Capture the cell that displays the provided text and extract its [x, y] central coordinate. 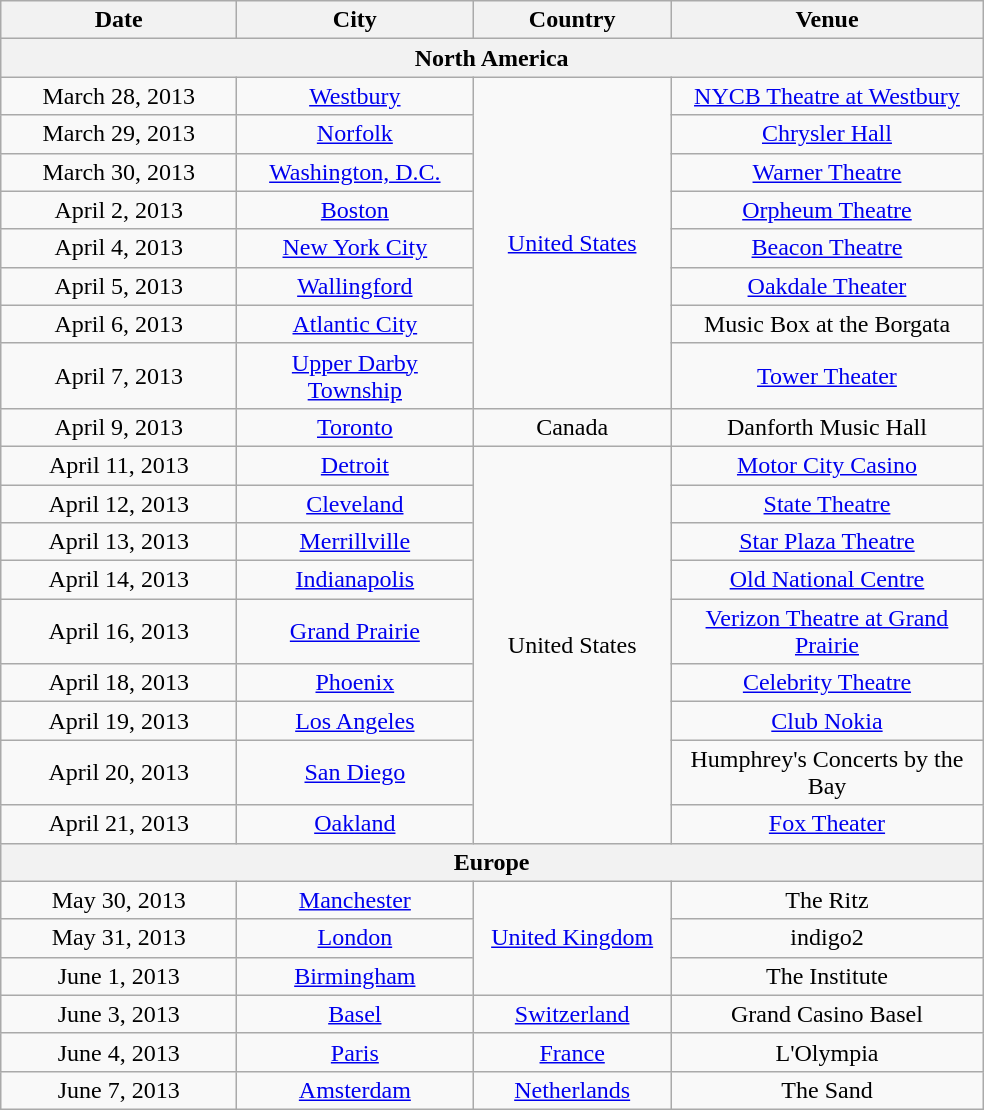
June 1, 2013 [119, 976]
Phoenix [355, 683]
Europe [492, 862]
Paris [355, 1052]
Motor City Casino [826, 465]
Basel [355, 1014]
June 3, 2013 [119, 1014]
Date [119, 20]
Orpheum Theatre [826, 210]
Indianapolis [355, 580]
San Diego [355, 772]
Cleveland [355, 503]
Chrysler Hall [826, 134]
State Theatre [826, 503]
Detroit [355, 465]
Star Plaza Theatre [826, 542]
Grand Prairie [355, 632]
April 18, 2013 [119, 683]
April 2, 2013 [119, 210]
indigo2 [826, 938]
Netherlands [572, 1090]
Warner Theatre [826, 172]
Birmingham [355, 976]
Canada [572, 427]
April 16, 2013 [119, 632]
April 5, 2013 [119, 286]
Music Box at the Borgata [826, 324]
Tower Theater [826, 376]
Washington, D.C. [355, 172]
April 11, 2013 [119, 465]
Wallingford [355, 286]
Celebrity Theatre [826, 683]
New York City [355, 248]
NYCB Theatre at Westbury [826, 96]
Humphrey's Concerts by the Bay [826, 772]
Westbury [355, 96]
Upper Darby Township [355, 376]
L'Olympia [826, 1052]
June 4, 2013 [119, 1052]
March 30, 2013 [119, 172]
The Institute [826, 976]
Verizon Theatre at Grand Prairie [826, 632]
April 13, 2013 [119, 542]
April 19, 2013 [119, 721]
April 20, 2013 [119, 772]
March 28, 2013 [119, 96]
France [572, 1052]
Grand Casino Basel [826, 1014]
Danforth Music Hall [826, 427]
Oakdale Theater [826, 286]
Manchester [355, 900]
April 6, 2013 [119, 324]
April 7, 2013 [119, 376]
April 4, 2013 [119, 248]
The Ritz [826, 900]
April 12, 2013 [119, 503]
Norfolk [355, 134]
City [355, 20]
The Sand [826, 1090]
Boston [355, 210]
April 14, 2013 [119, 580]
Old National Centre [826, 580]
May 31, 2013 [119, 938]
March 29, 2013 [119, 134]
April 21, 2013 [119, 824]
Country [572, 20]
Fox Theater [826, 824]
Oakland [355, 824]
Switzerland [572, 1014]
London [355, 938]
Toronto [355, 427]
Amsterdam [355, 1090]
Beacon Theatre [826, 248]
Atlantic City [355, 324]
April 9, 2013 [119, 427]
Merrillville [355, 542]
Los Angeles [355, 721]
Venue [826, 20]
North America [492, 58]
June 7, 2013 [119, 1090]
May 30, 2013 [119, 900]
United Kingdom [572, 938]
Club Nokia [826, 721]
